Locate the cell with the specified text and output its [X, Y] center coordinate. 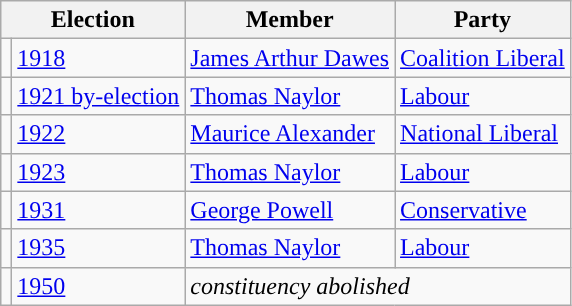
National Liberal [483, 134]
1950 [98, 286]
Conservative [483, 210]
constituency abolished [378, 286]
Maurice Alexander [290, 134]
Party [483, 20]
1921 by-election [98, 96]
1931 [98, 210]
Member [290, 20]
James Arthur Dawes [290, 58]
1918 [98, 58]
1923 [98, 172]
1935 [98, 248]
1922 [98, 134]
George Powell [290, 210]
Coalition Liberal [483, 58]
Election [93, 20]
